Search for the cell housing the specified text and yield its (x, y) center coordinate. 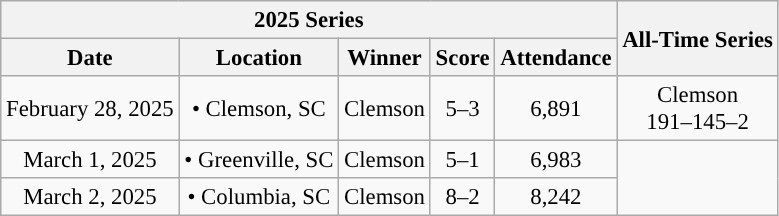
5–3 (462, 108)
6,891 (556, 108)
March 2, 2025 (90, 197)
Date (90, 58)
5–1 (462, 160)
Winner (385, 58)
6,983 (556, 160)
All-Time Series (698, 38)
8–2 (462, 197)
February 28, 2025 (90, 108)
Location (259, 58)
Score (462, 58)
• Clemson, SC (259, 108)
March 1, 2025 (90, 160)
• Columbia, SC (259, 197)
8,242 (556, 197)
2025 Series (309, 20)
Clemson191–145–2 (698, 108)
• Greenville, SC (259, 160)
Attendance (556, 58)
